Return [X, Y] of the center of cell containing provided text 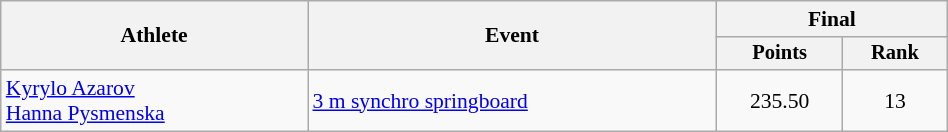
Kyrylo AzarovHanna Pysmenska [154, 100]
Final [832, 19]
Rank [896, 54]
235.50 [780, 100]
Points [780, 54]
13 [896, 100]
Athlete [154, 36]
3 m synchro springboard [512, 100]
Event [512, 36]
